Pinpoint the cell where the given text exists, returning its (x, y) midpoint coordinate. 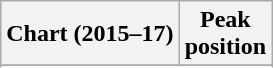
Peak position (225, 34)
Chart (2015–17) (90, 34)
